Detect which cell encompasses the target text, then output its (X, Y) center coordinate. 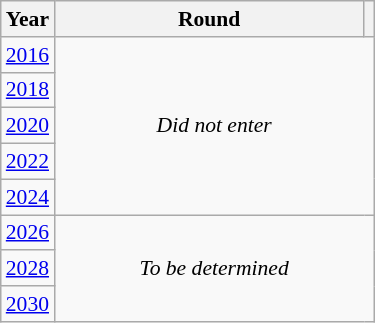
Round (209, 19)
2018 (28, 90)
2022 (28, 162)
2024 (28, 197)
2028 (28, 269)
2030 (28, 304)
2020 (28, 126)
To be determined (214, 268)
Year (28, 19)
Did not enter (214, 126)
2016 (28, 55)
2026 (28, 233)
